Search for the cell housing the specified text and yield its [X, Y] center coordinate. 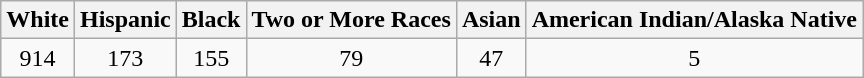
Asian [491, 20]
47 [491, 58]
155 [211, 58]
Two or More Races [351, 20]
White [38, 20]
173 [125, 58]
Hispanic [125, 20]
Black [211, 20]
914 [38, 58]
79 [351, 58]
5 [694, 58]
American Indian/Alaska Native [694, 20]
